Search for the cell housing the specified text and yield its [X, Y] center coordinate. 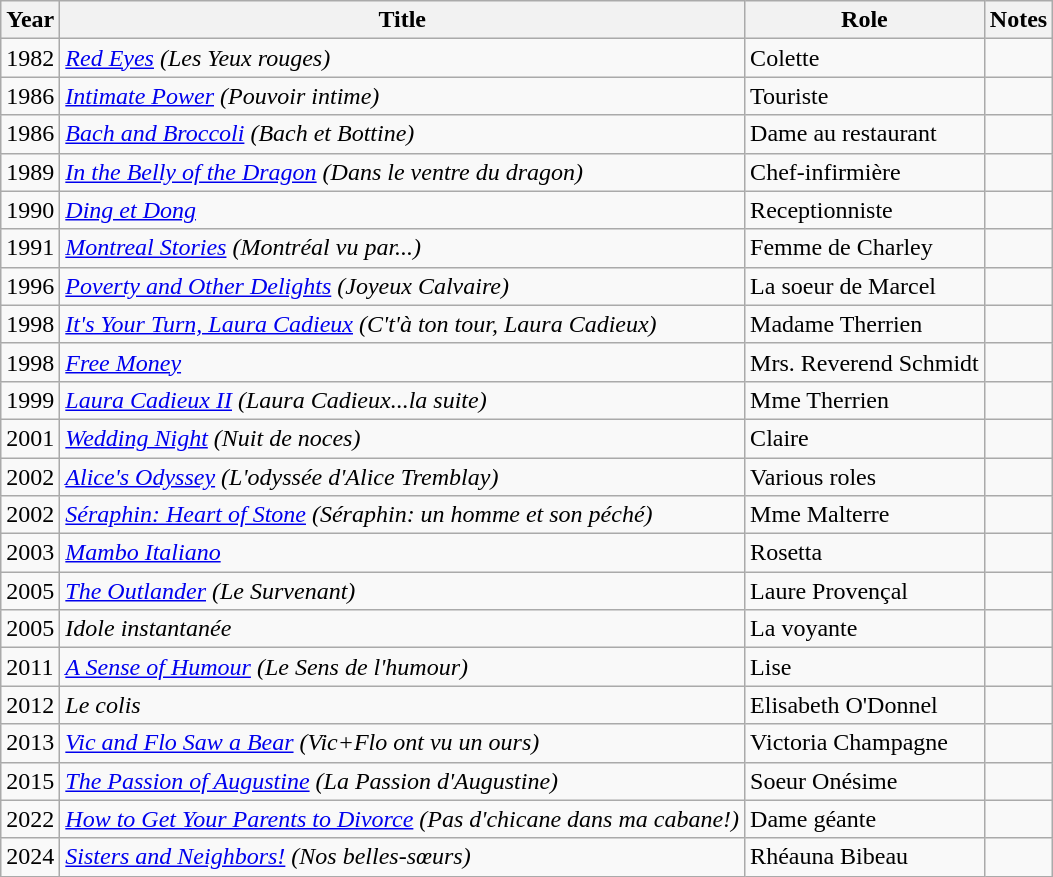
The Outlander (Le Survenant) [402, 591]
Lise [865, 667]
Receptionniste [865, 210]
Touriste [865, 96]
Mambo Italiano [402, 553]
Dame géante [865, 819]
La soeur de Marcel [865, 286]
Mme Malterre [865, 515]
Rosetta [865, 553]
2013 [30, 743]
Montreal Stories (Montréal vu par...) [402, 248]
Intimate Power (Pouvoir intime) [402, 96]
Victoria Champagne [865, 743]
Claire [865, 438]
2001 [30, 438]
Ding et Dong [402, 210]
Role [865, 20]
Year [30, 20]
Séraphin: Heart of Stone (Séraphin: un homme et son péché) [402, 515]
Laure Provençal [865, 591]
How to Get Your Parents to Divorce (Pas d'chicane dans ma cabane!) [402, 819]
It's Your Turn, Laura Cadieux (C't'à ton tour, Laura Cadieux) [402, 324]
Le colis [402, 705]
2022 [30, 819]
Laura Cadieux II (Laura Cadieux...la suite) [402, 400]
Mrs. Reverend Schmidt [865, 362]
1989 [30, 172]
Idole instantanée [402, 629]
Mme Therrien [865, 400]
Dame au restaurant [865, 134]
1991 [30, 248]
Chef-infirmière [865, 172]
1996 [30, 286]
La voyante [865, 629]
Femme de Charley [865, 248]
2015 [30, 781]
Title [402, 20]
Wedding Night (Nuit de noces) [402, 438]
Bach and Broccoli (Bach et Bottine) [402, 134]
Various roles [865, 477]
Sisters and Neighbors! (Nos belles-sœurs) [402, 857]
2024 [30, 857]
1999 [30, 400]
Madame Therrien [865, 324]
Red Eyes (Les Yeux rouges) [402, 58]
Poverty and Other Delights (Joyeux Calvaire) [402, 286]
2011 [30, 667]
Vic and Flo Saw a Bear (Vic+Flo ont vu un ours) [402, 743]
Colette [865, 58]
1990 [30, 210]
Soeur Onésime [865, 781]
1982 [30, 58]
2012 [30, 705]
Notes [1018, 20]
Elisabeth O'Donnel [865, 705]
A Sense of Humour (Le Sens de l'humour) [402, 667]
Rhéauna Bibeau [865, 857]
In the Belly of the Dragon (Dans le ventre du dragon) [402, 172]
Free Money [402, 362]
2003 [30, 553]
The Passion of Augustine (La Passion d'Augustine) [402, 781]
Alice's Odyssey (L'odyssée d'Alice Tremblay) [402, 477]
